Capture the cell that displays the provided text and extract its [X, Y] central coordinate. 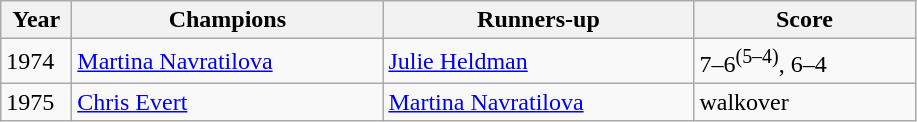
Year [36, 20]
Champions [228, 20]
Julie Heldman [538, 62]
Runners-up [538, 20]
1975 [36, 102]
Chris Evert [228, 102]
walkover [804, 102]
Score [804, 20]
7–6(5–4), 6–4 [804, 62]
1974 [36, 62]
